From the cell containing the given text, extract its center point as [x, y] coordinate. 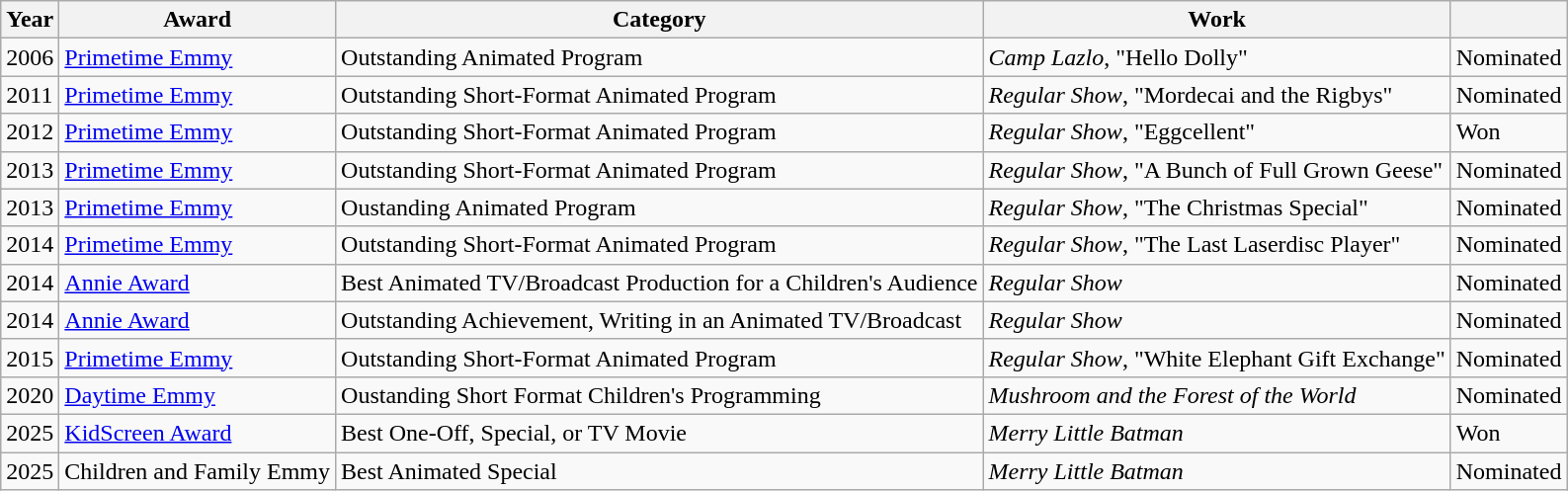
2006 [30, 57]
Oustanding Animated Program [660, 207]
KidScreen Award [198, 433]
Regular Show, "Mordecai and the Rigbys" [1217, 95]
Award [198, 20]
Category [660, 20]
Children and Family Emmy [198, 471]
2011 [30, 95]
2020 [30, 395]
Outstanding Achievement, Writing in an Animated TV/Broadcast [660, 320]
Outstanding Animated Program [660, 57]
2012 [30, 132]
Daytime Emmy [198, 395]
Best Animated Special [660, 471]
Regular Show, "White Elephant Gift Exchange" [1217, 358]
Best Animated TV/Broadcast Production for a Children's Audience [660, 283]
Best One-Off, Special, or TV Movie [660, 433]
Regular Show, "The Christmas Special" [1217, 207]
Year [30, 20]
Regular Show, "The Last Laserdisc Player" [1217, 245]
Mushroom and the Forest of the World [1217, 395]
Camp Lazlo, "Hello Dolly" [1217, 57]
Oustanding Short Format Children's Programming [660, 395]
Regular Show, "A Bunch of Full Grown Geese" [1217, 170]
2015 [30, 358]
Regular Show, "Eggcellent" [1217, 132]
Work [1217, 20]
